Detect which cell encompasses the target text, then output its (x, y) center coordinate. 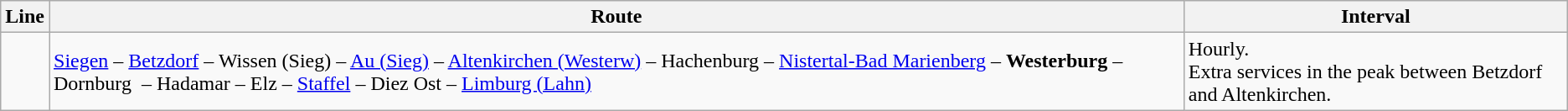
Interval (1375, 17)
Line (25, 17)
Route (616, 17)
Hourly.Extra services in the peak between Betzdorf and Altenkirchen. (1375, 71)
